Detect which cell encompasses the target text, then output its [x, y] center coordinate. 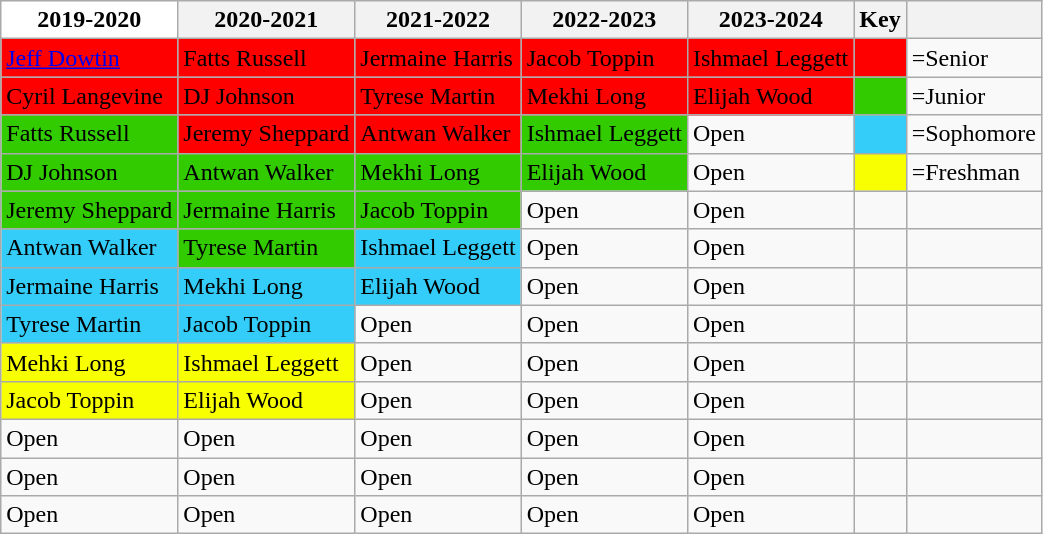
2020-2021 [266, 20]
=Senior [974, 58]
2021-2022 [438, 20]
Cyril Langevine [90, 96]
Jeff Dowtin [90, 58]
Key [880, 20]
=Sophomore [974, 134]
2023-2024 [770, 20]
2019-2020 [90, 20]
Mehki Long [90, 362]
=Freshman [974, 172]
2022-2023 [604, 20]
=Junior [974, 96]
